From the cell containing the given text, extract its center point as [x, y] coordinate. 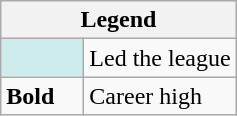
Led the league [160, 58]
Bold [42, 96]
Career high [160, 96]
Legend [118, 20]
